Output the [X, Y] coordinate of the center of the cell containing the given text.  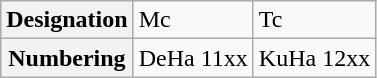
KuHa 12xx [314, 58]
Designation [67, 20]
Mc [193, 20]
Tc [314, 20]
Numbering [67, 58]
DeHa 11xx [193, 58]
